Capture the cell that displays the provided text and extract its (X, Y) central coordinate. 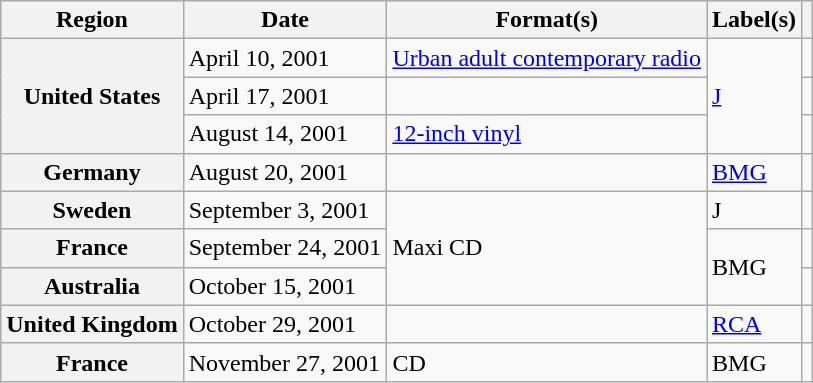
Date (285, 20)
April 10, 2001 (285, 58)
Germany (92, 172)
Label(s) (754, 20)
Sweden (92, 210)
Urban adult contemporary radio (547, 58)
September 3, 2001 (285, 210)
Region (92, 20)
September 24, 2001 (285, 248)
April 17, 2001 (285, 96)
Maxi CD (547, 248)
CD (547, 362)
Australia (92, 286)
October 29, 2001 (285, 324)
October 15, 2001 (285, 286)
Format(s) (547, 20)
November 27, 2001 (285, 362)
August 20, 2001 (285, 172)
12-inch vinyl (547, 134)
RCA (754, 324)
United States (92, 96)
United Kingdom (92, 324)
August 14, 2001 (285, 134)
